Extract the (X, Y) coordinate from the center of the cell holding the provided text.  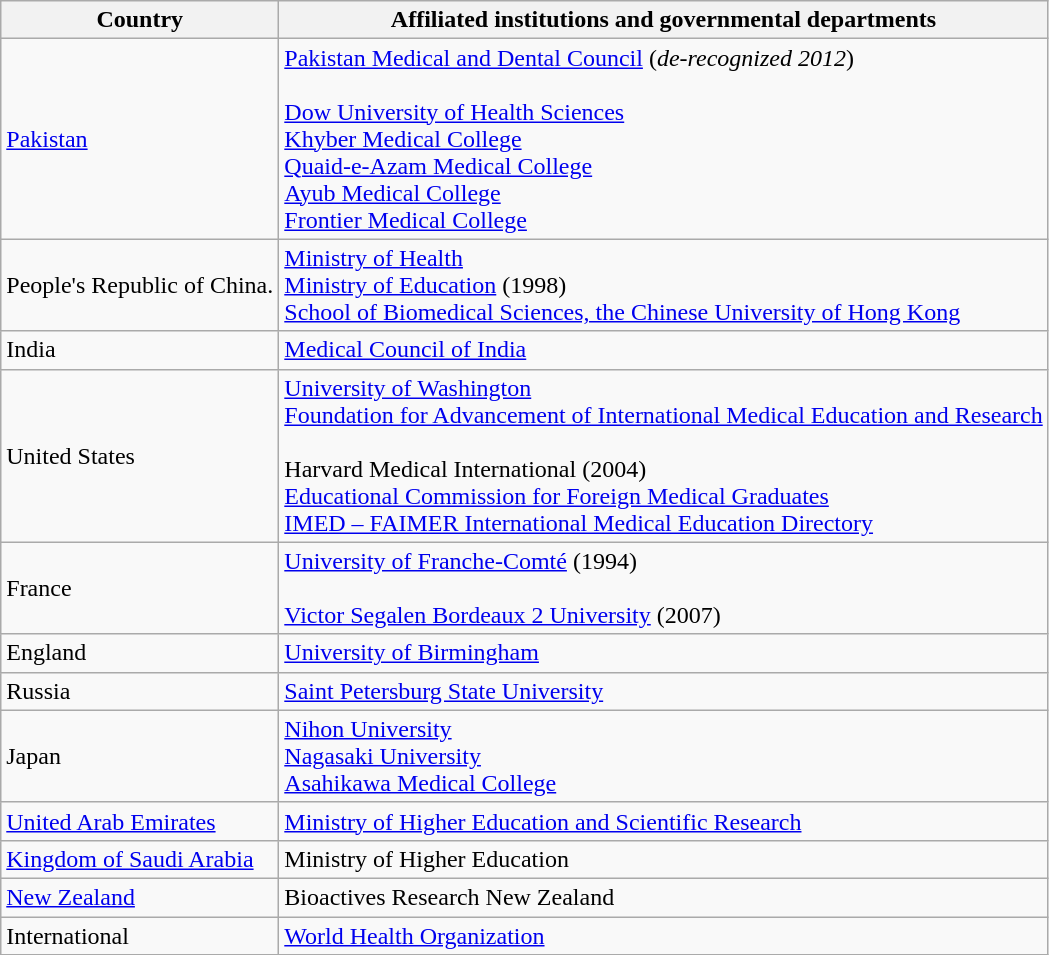
Country (140, 20)
Pakistan (140, 139)
Saint Petersburg State University (664, 691)
Bioactives Research New Zealand (664, 897)
England (140, 653)
International (140, 935)
United States (140, 456)
World Health Organization (664, 935)
Kingdom of Saudi Arabia (140, 859)
United Arab Emirates (140, 821)
New Zealand (140, 897)
Ministry of HealthMinistry of Education (1998)School of Biomedical Sciences, the Chinese University of Hong Kong (664, 285)
Ministry of Higher Education and Scientific Research (664, 821)
University of Franche-Comté (1994)Victor Segalen Bordeaux 2 University (2007) (664, 588)
Russia (140, 691)
Nihon UniversityNagasaki University Asahikawa Medical College (664, 756)
India (140, 350)
People's Republic of China. (140, 285)
Japan (140, 756)
Affiliated institutions and governmental departments (664, 20)
University of Birmingham (664, 653)
Medical Council of India (664, 350)
France (140, 588)
Ministry of Higher Education (664, 859)
